Provide the [X, Y] coordinate of the cell's center where the given text is located.  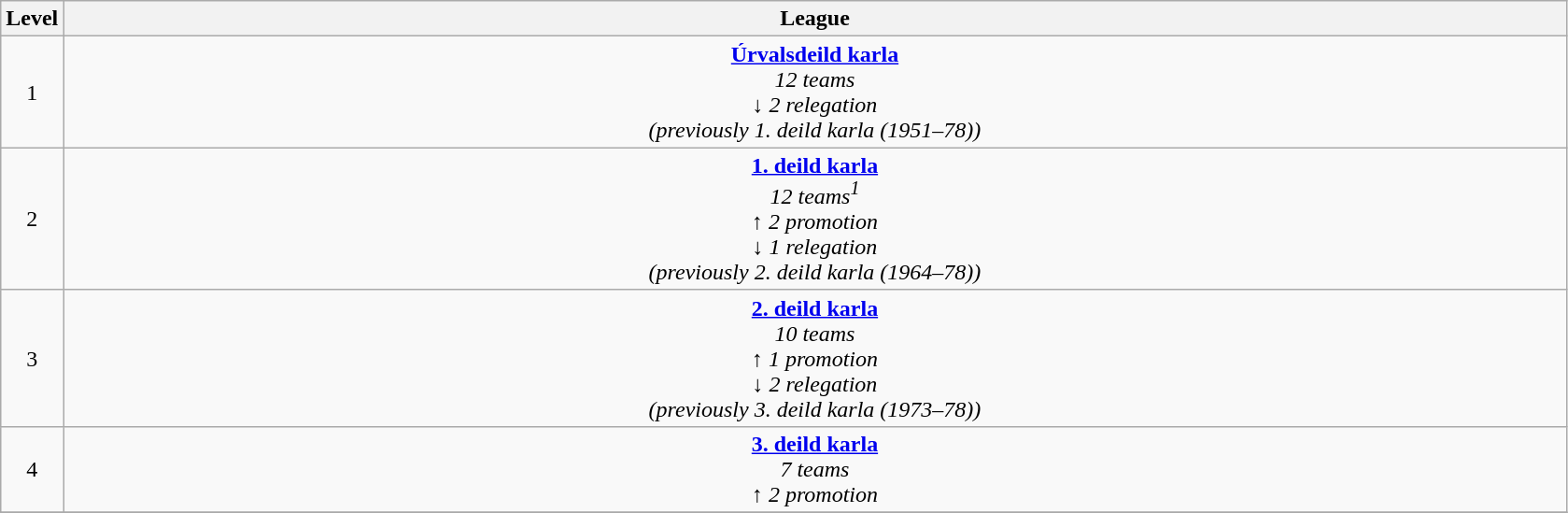
2. deild karla10 teams↑ 1 promotion↓ 2 relegation(previously 3. deild karla (1973–78)) [814, 358]
3 [32, 358]
Úrvalsdeild karla12 teams↓ 2 relegation(previously 1. deild karla (1951–78)) [814, 92]
3. deild karla7 teams↑ 2 promotion [814, 469]
League [814, 19]
Level [32, 19]
4 [32, 469]
1 [32, 92]
1. deild karla12 teams1↑ 2 promotion↓ 1 relegation(previously 2. deild karla (1964–78)) [814, 219]
2 [32, 219]
